Provide the (x, y) coordinate of the cell's center where the given text is located.  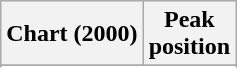
Chart (2000) (72, 34)
Peakposition (189, 34)
